For the text-containing cell, return its midpoint in (x, y) coordinate format. 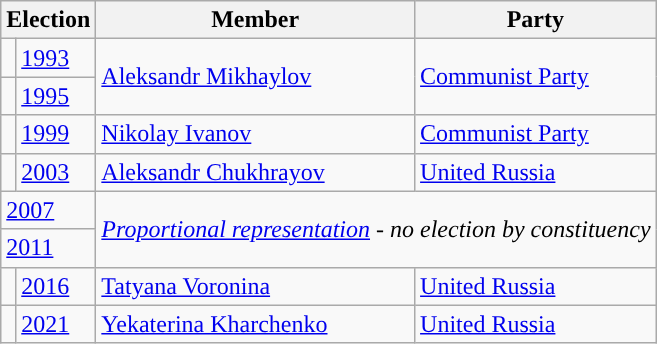
Member (256, 20)
Proportional representation - no election by constituency (376, 229)
2016 (56, 286)
2021 (56, 324)
2011 (48, 248)
2007 (48, 210)
Tatyana Voronina (256, 286)
1995 (56, 96)
Aleksandr Mikhaylov (256, 77)
Aleksandr Chukhrayov (256, 172)
Election (48, 20)
1999 (56, 134)
Party (536, 20)
Yekaterina Kharchenko (256, 324)
Nikolay Ivanov (256, 134)
1993 (56, 58)
2003 (56, 172)
